Locate the cell with the specified text and output its (X, Y) center coordinate. 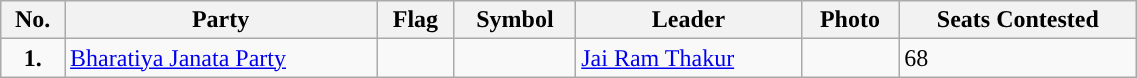
Party (221, 20)
68 (1018, 58)
No. (33, 20)
1. (33, 58)
Flag (416, 20)
Jai Ram Thakur (688, 58)
Bharatiya Janata Party (221, 58)
Seats Contested (1018, 20)
Photo (850, 20)
Symbol (515, 20)
Leader (688, 20)
